Output the (x, y) coordinate of the center of the cell containing the given text.  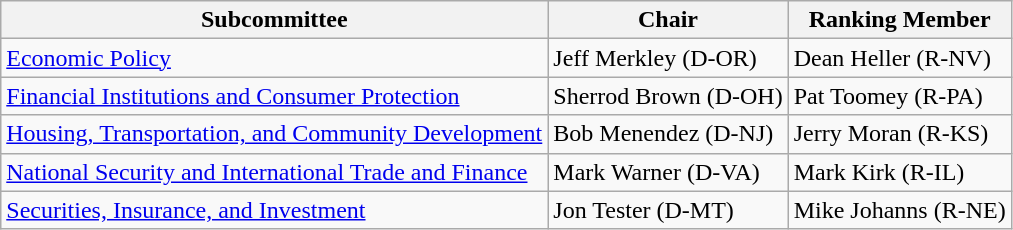
Economic Policy (274, 58)
Housing, Transportation, and Community Development (274, 134)
Chair (668, 20)
Securities, Insurance, and Investment (274, 210)
National Security and International Trade and Finance (274, 172)
Sherrod Brown (D-OH) (668, 96)
Pat Toomey (R-PA) (900, 96)
Dean Heller (R-NV) (900, 58)
Jon Tester (D-MT) (668, 210)
Jerry Moran (R-KS) (900, 134)
Financial Institutions and Consumer Protection (274, 96)
Subcommittee (274, 20)
Ranking Member (900, 20)
Jeff Merkley (D-OR) (668, 58)
Bob Menendez (D-NJ) (668, 134)
Mark Kirk (R-IL) (900, 172)
Mark Warner (D-VA) (668, 172)
Mike Johanns (R-NE) (900, 210)
